Locate the cell with the specified text and output its [X, Y] center coordinate. 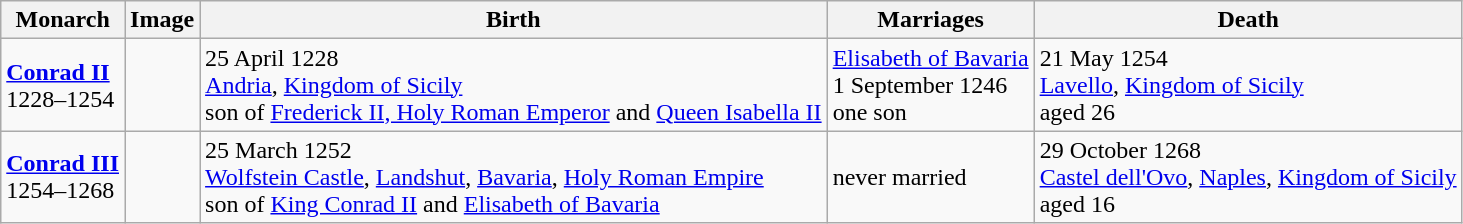
never married [930, 177]
Elisabeth of Bavaria1 September 1246one son [930, 85]
21 May 1254Lavello, Kingdom of Sicilyaged 26 [1248, 85]
Monarch [63, 20]
25 April 1228Andria, Kingdom of Sicilyson of Frederick II, Holy Roman Emperor and Queen Isabella II [514, 85]
Image [162, 20]
29 October 1268Castel dell'Ovo, Naples, Kingdom of Sicilyaged 16 [1248, 177]
Death [1248, 20]
Marriages [930, 20]
Birth [514, 20]
Conrad II1228–1254 [63, 85]
25 March 1252Wolfstein Castle, Landshut, Bavaria, Holy Roman Empireson of King Conrad II and Elisabeth of Bavaria [514, 177]
Conrad III1254–1268 [63, 177]
